Search for the cell housing the specified text and yield its [X, Y] center coordinate. 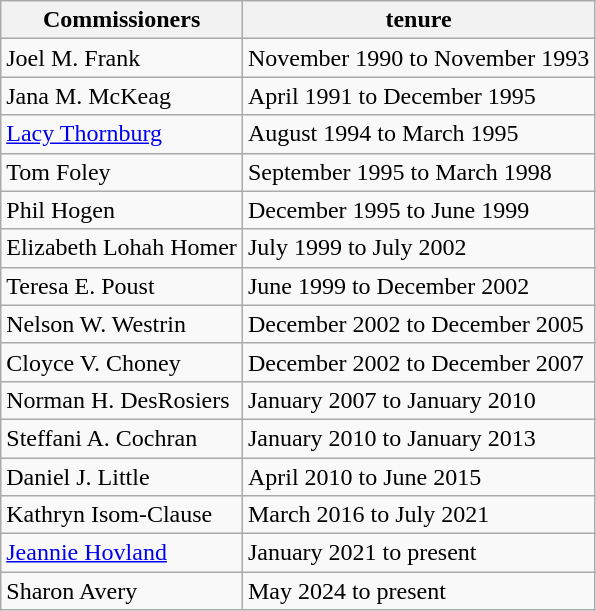
tenure [418, 20]
Norman H. DesRosiers [122, 400]
Jeannie Hovland [122, 553]
Lacy Thornburg [122, 134]
November 1990 to November 1993 [418, 58]
June 1999 to December 2002 [418, 286]
April 1991 to December 1995 [418, 96]
Nelson W. Westrin [122, 324]
Cloyce V. Choney [122, 362]
April 2010 to June 2015 [418, 477]
September 1995 to March 1998 [418, 172]
Daniel J. Little [122, 477]
Teresa E. Poust [122, 286]
Elizabeth Lohah Homer [122, 248]
December 2002 to December 2007 [418, 362]
May 2024 to present [418, 591]
July 1999 to July 2002 [418, 248]
Tom Foley [122, 172]
Sharon Avery [122, 591]
Commissioners [122, 20]
March 2016 to July 2021 [418, 515]
Jana M. McKeag [122, 96]
January 2021 to present [418, 553]
Steffani A. Cochran [122, 438]
December 1995 to June 1999 [418, 210]
Kathryn Isom-Clause [122, 515]
August 1994 to March 1995 [418, 134]
Phil Hogen [122, 210]
December 2002 to December 2005 [418, 324]
Joel M. Frank [122, 58]
January 2007 to January 2010 [418, 400]
January 2010 to January 2013 [418, 438]
